Return the (x, y) coordinate for the center point of the cell that contains the specified text.  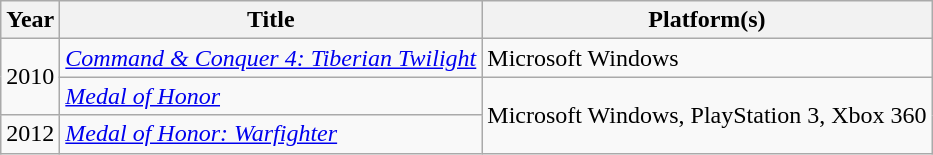
Year (30, 20)
Microsoft Windows, PlayStation 3, Xbox 360 (707, 115)
2010 (30, 77)
Title (271, 20)
Medal of Honor: Warfighter (271, 134)
Medal of Honor (271, 96)
Command & Conquer 4: Tiberian Twilight (271, 58)
Platform(s) (707, 20)
2012 (30, 134)
Microsoft Windows (707, 58)
